Return (X, Y) of the center of cell containing provided text 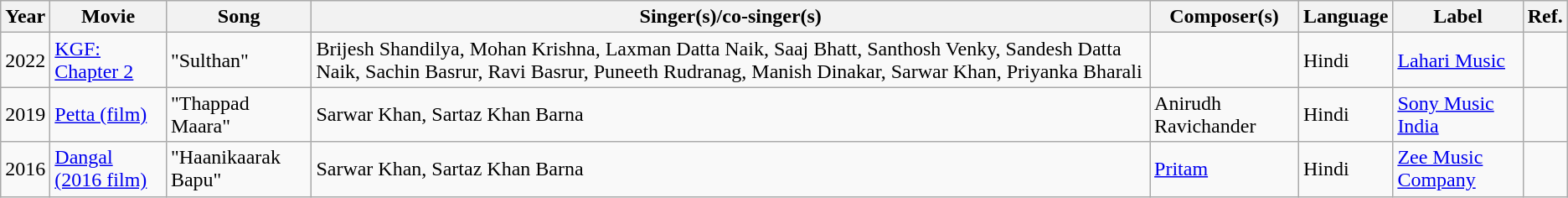
Composer(s) (1225, 17)
Singer(s)/co-singer(s) (730, 17)
Zee Music Company (1457, 169)
Ref. (1545, 17)
Sony Music India (1457, 114)
Year (25, 17)
2016 (25, 169)
Language (1345, 17)
Movie (109, 17)
Dangal (2016 film) (109, 169)
"Sulthan" (238, 60)
"Thappad Maara" (238, 114)
KGF: Chapter 2 (109, 60)
"Haanikaarak Bapu" (238, 169)
Pritam (1225, 169)
Song (238, 17)
Lahari Music (1457, 60)
2019 (25, 114)
Anirudh Ravichander (1225, 114)
Label (1457, 17)
Petta (film) (109, 114)
2022 (25, 60)
